Find where the given text appears and provide that cell's center as [x, y] coordinate. 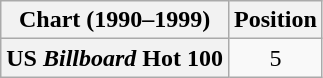
Chart (1990–1999) [115, 20]
Position [276, 20]
US Billboard Hot 100 [115, 58]
5 [276, 58]
